For the text-containing cell, return its midpoint in (x, y) coordinate format. 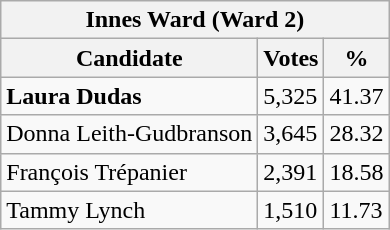
18.58 (356, 172)
28.32 (356, 134)
Laura Dudas (130, 96)
11.73 (356, 210)
François Trépanier (130, 172)
3,645 (291, 134)
41.37 (356, 96)
Tammy Lynch (130, 210)
Candidate (130, 58)
Donna Leith-Gudbranson (130, 134)
5,325 (291, 96)
% (356, 58)
Innes Ward (Ward 2) (195, 20)
Votes (291, 58)
2,391 (291, 172)
1,510 (291, 210)
